Identify which cell holds the provided text, then report its [X, Y] central coordinate. 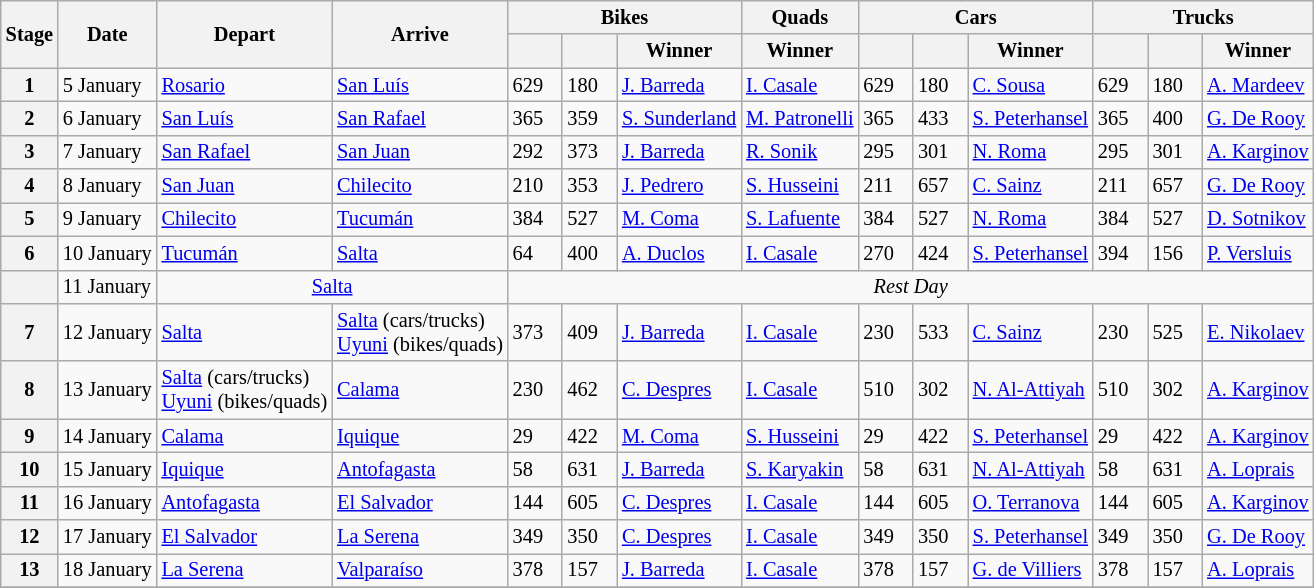
13 January [108, 390]
Date [108, 34]
462 [590, 390]
9 [30, 436]
Depart [245, 34]
5 January [108, 85]
S. Karyakin [800, 469]
13 [30, 570]
J. Pedrero [679, 186]
16 January [108, 503]
11 [30, 503]
353 [590, 186]
8 [30, 390]
359 [590, 118]
O. Terranova [1030, 503]
E. Nikolaev [1258, 332]
Bikes [624, 17]
Trucks [1204, 17]
C. Sousa [1030, 85]
D. Sotnikov [1258, 219]
394 [1120, 253]
Rest Day [911, 287]
533 [940, 332]
10 January [108, 253]
P. Versluis [1258, 253]
Arrive [420, 34]
6 January [108, 118]
Stage [30, 34]
12 January [108, 332]
64 [536, 253]
292 [536, 152]
Valparaíso [420, 570]
A. Mardeev [1258, 85]
18 January [108, 570]
9 January [108, 219]
409 [590, 332]
7 January [108, 152]
Quads [800, 17]
270 [886, 253]
433 [940, 118]
R. Sonik [800, 152]
S. Lafuente [800, 219]
3 [30, 152]
210 [536, 186]
17 January [108, 537]
156 [1176, 253]
G. de Villiers [1030, 570]
A. Duclos [679, 253]
15 January [108, 469]
424 [940, 253]
525 [1176, 332]
2 [30, 118]
14 January [108, 436]
Rosario [245, 85]
6 [30, 253]
10 [30, 469]
S. Sunderland [679, 118]
11 January [108, 287]
4 [30, 186]
12 [30, 537]
7 [30, 332]
1 [30, 85]
5 [30, 219]
Cars [976, 17]
M. Patronelli [800, 118]
8 January [108, 186]
